Output the [x, y] coordinate of the center of the cell containing the given text.  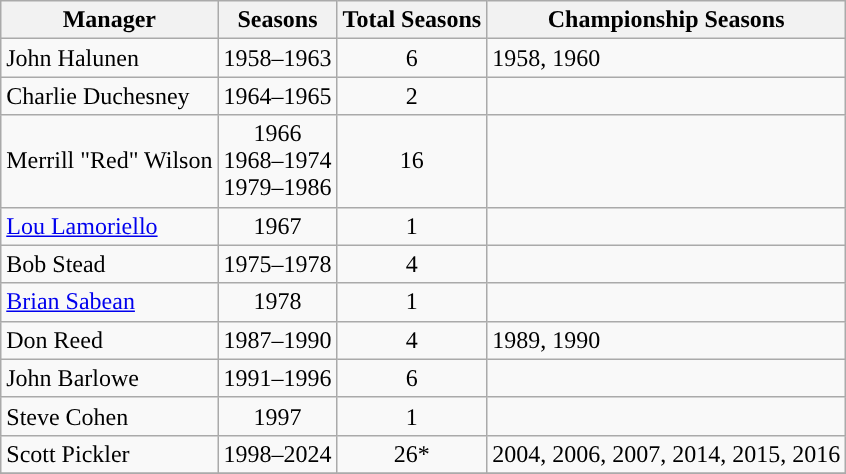
26* [412, 454]
Lou Lamoriello [110, 226]
2 [412, 96]
Championship Seasons [666, 20]
Scott Pickler [110, 454]
1987–1990 [278, 340]
Charlie Duchesney [110, 96]
1967 [278, 226]
John Halunen [110, 58]
1998–2024 [278, 454]
16 [412, 161]
Bob Stead [110, 264]
John Barlowe [110, 378]
1964–1965 [278, 96]
Don Reed [110, 340]
1958–1963 [278, 58]
19661968–19741979–1986 [278, 161]
Seasons [278, 20]
Manager [110, 20]
Brian Sabean [110, 302]
1989, 1990 [666, 340]
Total Seasons [412, 20]
1978 [278, 302]
1975–1978 [278, 264]
2004, 2006, 2007, 2014, 2015, 2016 [666, 454]
1991–1996 [278, 378]
1997 [278, 416]
Merrill "Red" Wilson [110, 161]
1958, 1960 [666, 58]
Steve Cohen [110, 416]
